Provide the (X, Y) coordinate of the cell's center where the given text is located.  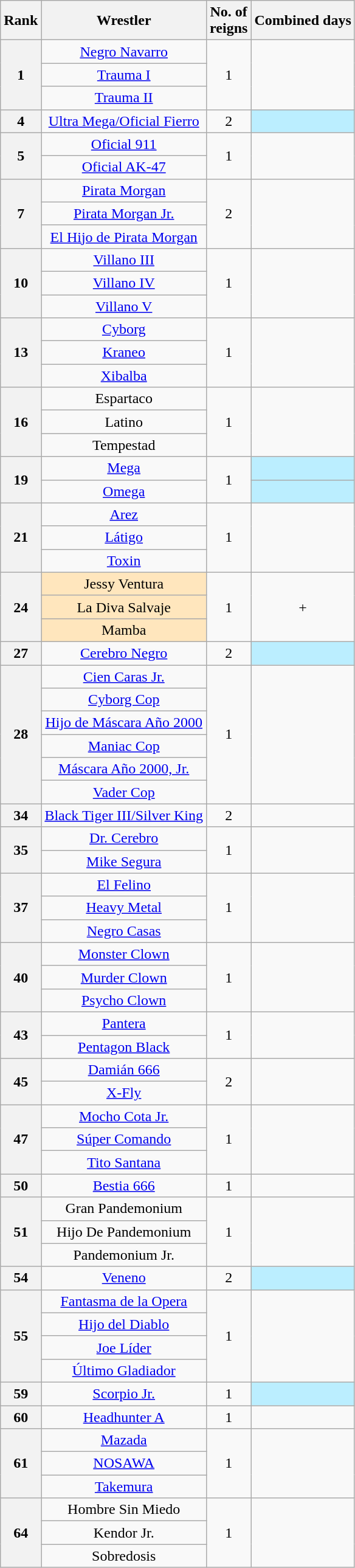
Dr. Cerebro (124, 838)
Máscara Año 2000, Jr. (124, 769)
Cerebro Negro (124, 653)
43 (21, 1035)
35 (21, 850)
Mocho Cota Jr. (124, 1116)
El Hijo de Pirata Morgan (124, 237)
Latino (124, 422)
Villano V (124, 306)
Hijo del Diablo (124, 1324)
Villano IV (124, 283)
Pantera (124, 1023)
Toxin (124, 561)
34 (21, 815)
Headhunter A (124, 1417)
Takemura (124, 1487)
No. ofreigns (229, 21)
Murder Clown (124, 977)
Psycho Clown (124, 1000)
Pirata Morgan (124, 190)
Látigo (124, 537)
55 (21, 1336)
Tito Santana (124, 1162)
Cyborg (124, 330)
28 (21, 734)
Maniac Cop (124, 746)
Trauma II (124, 98)
13 (21, 353)
Trauma I (124, 75)
Kraneo (124, 353)
5 (21, 156)
54 (21, 1278)
21 (21, 537)
Oficial 911 (124, 144)
Mazada (124, 1440)
La Diva Salvaje (124, 607)
24 (21, 607)
Cien Caras Jr. (124, 677)
51 (21, 1232)
Fantasma de la Opera (124, 1301)
40 (21, 977)
NOSAWA (124, 1463)
Mamba (124, 630)
Villano III (124, 260)
Sobredosis (124, 1556)
4 (21, 121)
Jessy Ventura (124, 584)
Negro Navarro (124, 52)
Mega (124, 468)
10 (21, 283)
Pentagon Black (124, 1046)
Hijo De Pandemonium (124, 1232)
Omega (124, 491)
Scorpio Jr. (124, 1394)
Xibalba (124, 376)
61 (21, 1463)
Veneno (124, 1278)
7 (21, 213)
X-Fly (124, 1093)
Hombre Sin Miedo (124, 1510)
Combined days (303, 21)
Wrestler (124, 21)
59 (21, 1394)
64 (21, 1533)
Heavy Metal (124, 908)
60 (21, 1417)
Mike Segura (124, 862)
50 (21, 1186)
16 (21, 422)
Monster Clown (124, 954)
Oficial AK-47 (124, 167)
Cyborg Cop (124, 700)
47 (21, 1139)
Súper Comando (124, 1139)
Kendor Jr. (124, 1533)
19 (21, 480)
Arez (124, 514)
Damián 666 (124, 1070)
45 (21, 1082)
Pandemonium Jr. (124, 1255)
Joe Líder (124, 1347)
Tempestad (124, 445)
Rank (21, 21)
Hijo de Máscara Año 2000 (124, 723)
Pirata Morgan Jr. (124, 213)
Negro Casas (124, 931)
27 (21, 653)
Espartaco (124, 399)
Vader Cop (124, 792)
El Felino (124, 885)
+ (303, 607)
Último Gladiador (124, 1370)
Gran Pandemonium (124, 1209)
Black Tiger III/Silver King (124, 815)
37 (21, 908)
Bestia 666 (124, 1186)
Ultra Mega/Oficial Fierro (124, 121)
